Find where the given text appears and provide that cell's center as (X, Y) coordinate. 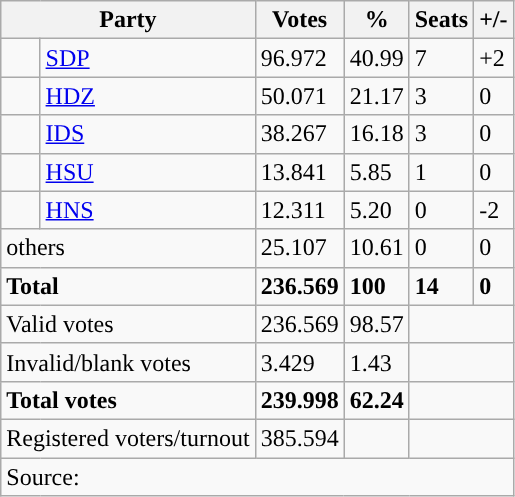
98.57 (376, 324)
Valid votes (128, 324)
Seats (441, 20)
38.267 (300, 134)
+2 (494, 58)
% (376, 20)
others (128, 248)
50.071 (300, 96)
+/- (494, 20)
25.107 (300, 248)
96.972 (300, 58)
HSU (148, 172)
13.841 (300, 172)
5.20 (376, 210)
100 (376, 286)
3.429 (300, 362)
239.998 (300, 400)
Total (128, 286)
HNS (148, 210)
12.311 (300, 210)
1 (441, 172)
14 (441, 286)
10.61 (376, 248)
Source: (257, 477)
IDS (148, 134)
HDZ (148, 96)
5.85 (376, 172)
Party (128, 20)
Registered voters/turnout (128, 438)
Total votes (128, 400)
385.594 (300, 438)
SDP (148, 58)
1.43 (376, 362)
7 (441, 58)
Votes (300, 20)
40.99 (376, 58)
21.17 (376, 96)
Invalid/blank votes (128, 362)
62.24 (376, 400)
-2 (494, 210)
16.18 (376, 134)
